Detect which cell encompasses the target text, then output its [x, y] center coordinate. 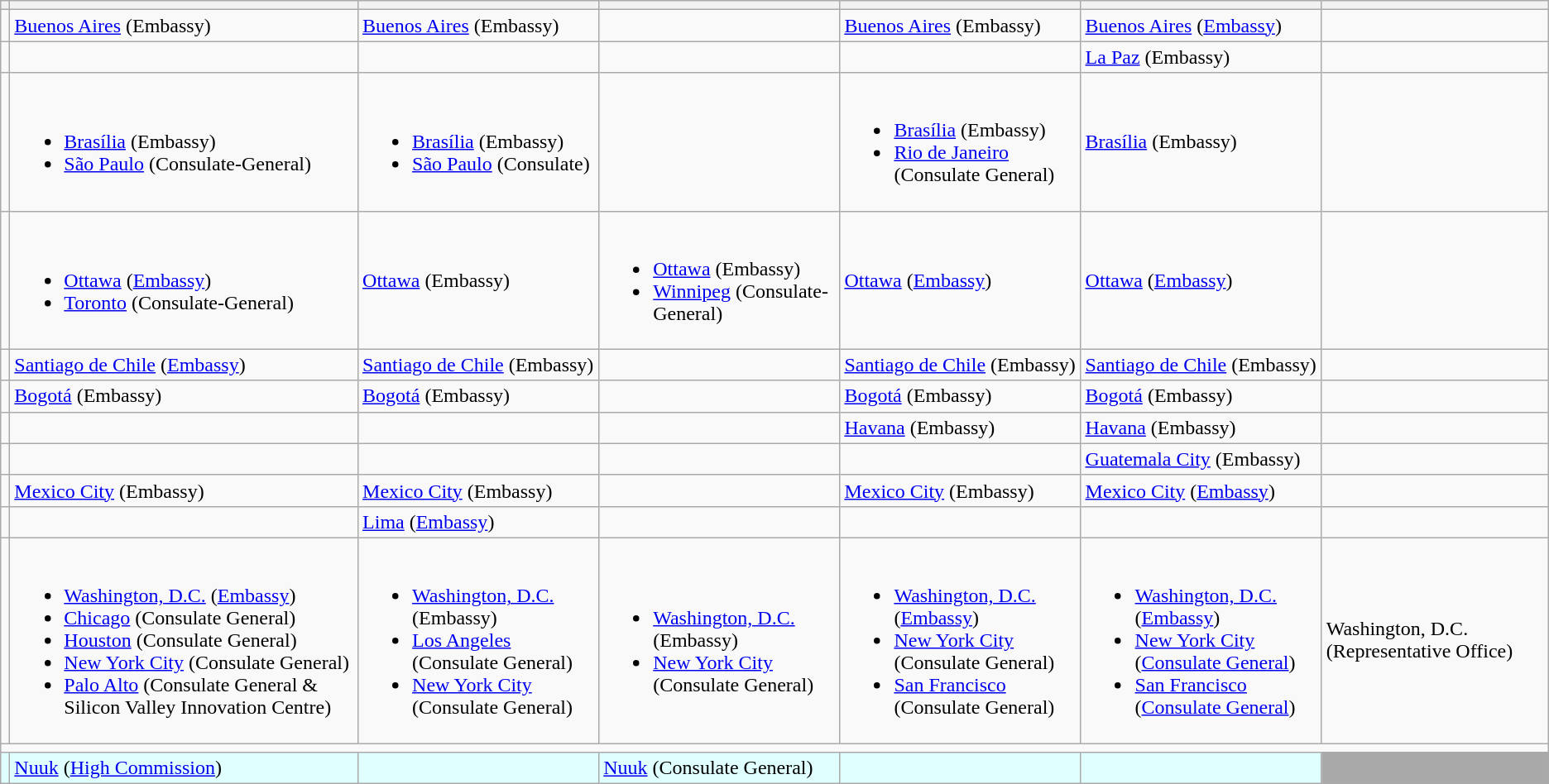
La Paz (Embassy) [1201, 57]
Brasília (Embassy) [1201, 142]
Washington, D.C. (Embassy)Los Angeles (Consulate General)New York City (Consulate General) [478, 640]
Nuuk (High Commission) [184, 768]
Washington, D.C. (Embassy)New York City (Consulate General) [720, 640]
Brasília (Embassy)Rio de Janeiro (Consulate General) [960, 142]
Brasília (Embassy)São Paulo (Consulate-General) [184, 142]
Brasília (Embassy)São Paulo (Consulate) [478, 142]
Nuuk (Consulate General) [720, 768]
Washington, D.C. (Representative Office) [1435, 640]
Ottawa (Embassy)Winnipeg (Consulate-General) [720, 280]
Lima (Embassy) [478, 522]
Ottawa (Embassy)Toronto (Consulate-General) [184, 280]
Guatemala City (Embassy) [1201, 459]
